Detect which cell encompasses the target text, then output its (X, Y) center coordinate. 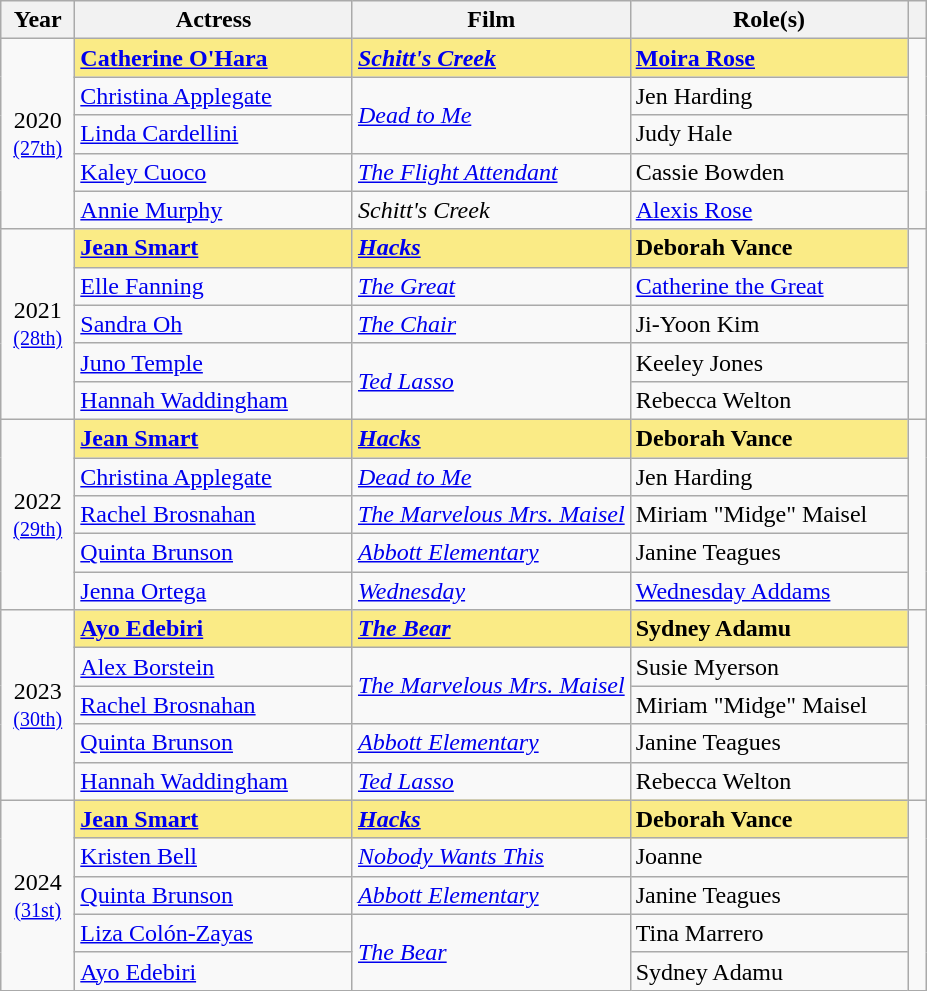
Wednesday Addams (769, 591)
Kristen Bell (214, 857)
2024(31st) (38, 895)
Catherine O'Hara (214, 58)
Elle Fanning (214, 286)
Film (491, 20)
Wednesday (491, 591)
Tina Marrero (769, 933)
Joanne (769, 857)
Moira Rose (769, 58)
Linda Cardellini (214, 134)
Liza Colón-Zayas (214, 933)
The Chair (491, 324)
Jenna Ortega (214, 591)
Cassie Bowden (769, 172)
Nobody Wants This (491, 857)
Year (38, 20)
Actress (214, 20)
Juno Temple (214, 362)
The Great (491, 286)
Annie Murphy (214, 210)
Keeley Jones (769, 362)
Ji-Yoon Kim (769, 324)
2021(28th) (38, 324)
Kaley Cuoco (214, 172)
Judy Hale (769, 134)
Role(s) (769, 20)
2023(30th) (38, 705)
Alex Borstein (214, 667)
Catherine the Great (769, 286)
Alexis Rose (769, 210)
2020(27th) (38, 134)
2022(29th) (38, 514)
The Flight Attendant (491, 172)
Sandra Oh (214, 324)
Susie Myerson (769, 667)
